Search for the cell housing the specified text and yield its [x, y] center coordinate. 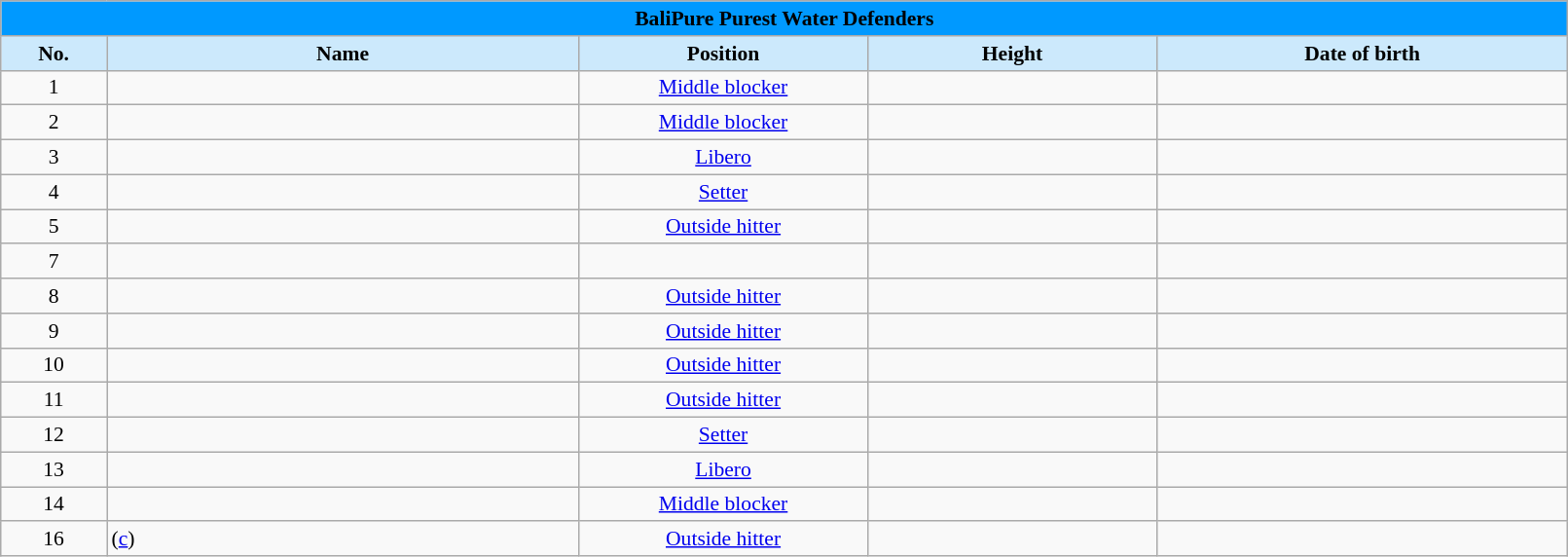
8 [55, 296]
11 [55, 400]
5 [55, 227]
7 [55, 262]
14 [55, 504]
Height [1012, 54]
16 [55, 539]
Date of birth [1362, 54]
4 [55, 192]
13 [55, 469]
1 [55, 88]
10 [55, 365]
No. [55, 54]
2 [55, 123]
Name [343, 54]
3 [55, 158]
BaliPure Purest Water Defenders [784, 19]
Position [724, 54]
9 [55, 331]
12 [55, 435]
(c) [343, 539]
